Return (x, y) of the center of cell containing provided text 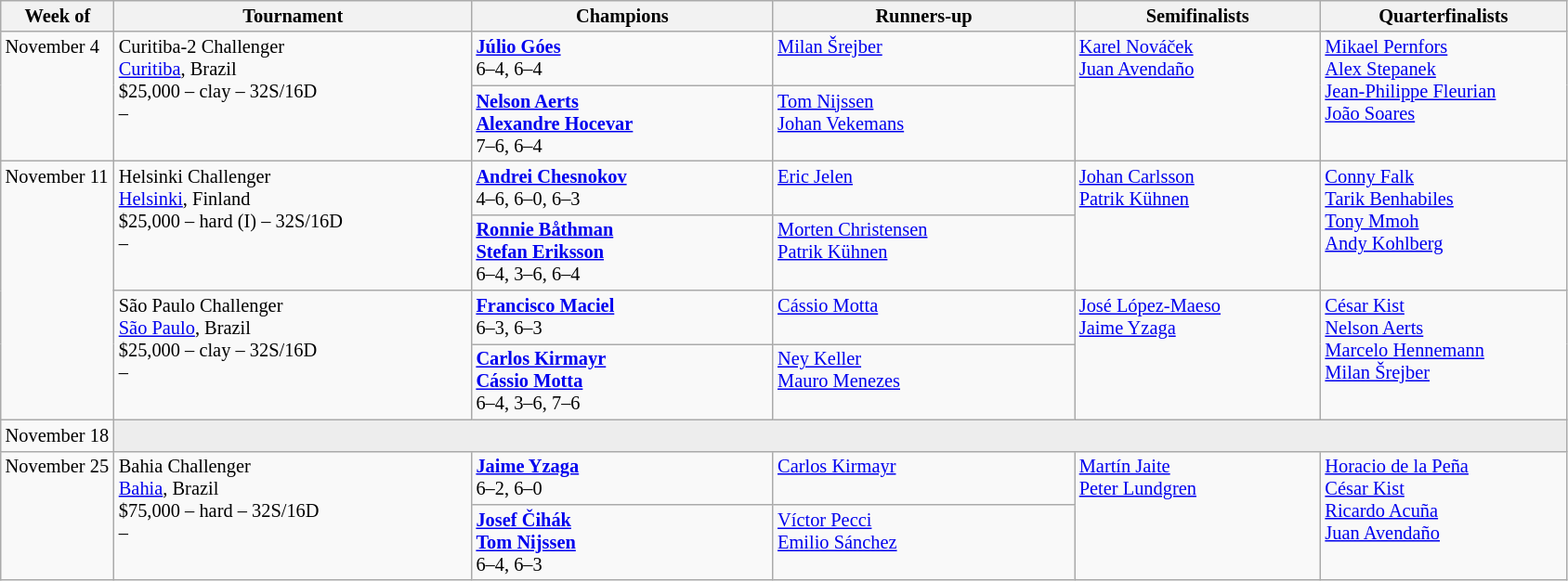
Jaime Yzaga 6–2, 6–0 (622, 478)
Tom Nijssen Johan Vekemans (923, 123)
Nelson Aerts Alexandre Hocevar7–6, 6–4 (622, 123)
Ney Keller Mauro Menezes (923, 381)
José López-Maeso Jaime Yzaga (1198, 355)
Morten Christensen Patrik Kühnen (923, 252)
Runners-up (923, 16)
Eric Jelen (923, 187)
Helsinki Challenger Helsinki, Finland$25,000 – hard (I) – 32S/16D – (294, 225)
São Paulo Challenger São Paulo, Brazil$25,000 – clay – 32S/16D – (294, 355)
Carlos Kirmayr (923, 478)
November 11 (58, 290)
Francisco Maciel 6–3, 6–3 (622, 317)
Champions (622, 16)
Carlos Kirmayr Cássio Motta6–4, 3–6, 7–6 (622, 381)
Quarterfinalists (1444, 16)
Milan Šrejber (923, 58)
November 18 (58, 435)
November 25 (58, 516)
Tournament (294, 16)
Curitiba-2 Challenger Curitiba, Brazil$25,000 – clay – 32S/16D – (294, 97)
Josef Čihák Tom Nijssen6–4, 6–3 (622, 542)
Week of (58, 16)
November 4 (58, 97)
Andrei Chesnokov 4–6, 6–0, 6–3 (622, 187)
Martín Jaite Peter Lundgren (1198, 516)
Mikael Pernfors Alex Stepanek Jean-Philippe Fleurian João Soares (1444, 97)
César Kist Nelson Aerts Marcelo Hennemann Milan Šrejber (1444, 355)
Bahia Challenger Bahia, Brazil$75,000 – hard – 32S/16D – (294, 516)
Semifinalists (1198, 16)
Júlio Góes 6–4, 6–4 (622, 58)
Johan Carlsson Patrik Kühnen (1198, 225)
Conny Falk Tarik Benhabiles Tony Mmoh Andy Kohlberg (1444, 225)
Víctor Pecci Emilio Sánchez (923, 542)
Karel Nováček Juan Avendaño (1198, 97)
Cássio Motta (923, 317)
Horacio de la Peña César Kist Ricardo Acuña Juan Avendaño (1444, 516)
Ronnie Båthman Stefan Eriksson6–4, 3–6, 6–4 (622, 252)
